Search for the cell housing the specified text and yield its [x, y] center coordinate. 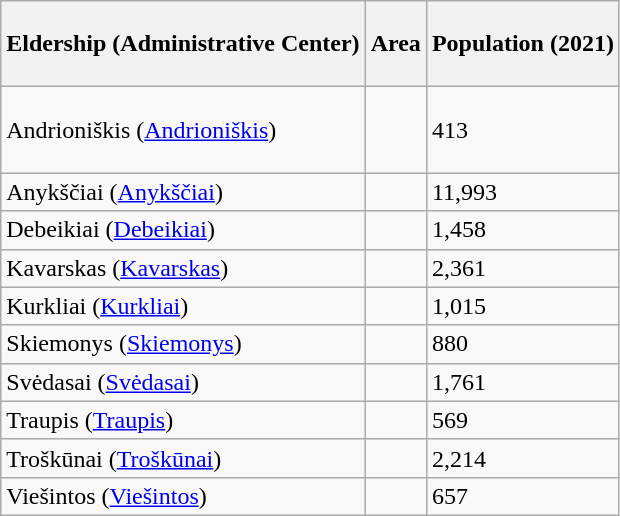
Kavarskas (Kavarskas) [183, 268]
2,361 [522, 268]
569 [522, 420]
Andrioniškis (Andrioniškis) [183, 130]
Svėdasai (Svėdasai) [183, 382]
1,458 [522, 230]
2,214 [522, 458]
Eldership (Administrative Center) [183, 44]
Population (2021) [522, 44]
Viešintos (Viešintos) [183, 496]
1,015 [522, 306]
Traupis (Traupis) [183, 420]
Skiemonys (Skiemonys) [183, 344]
Debeikiai (Debeikiai) [183, 230]
Kurkliai (Kurkliai) [183, 306]
Troškūnai (Troškūnai) [183, 458]
Area [396, 44]
11,993 [522, 192]
Anykščiai (Anykščiai) [183, 192]
657 [522, 496]
413 [522, 130]
1,761 [522, 382]
880 [522, 344]
